Extract the (X, Y) coordinate from the center of the cell holding the provided text.  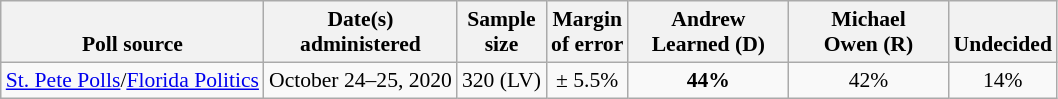
320 (LV) (502, 80)
14% (1003, 80)
AndrewLearned (D) (708, 32)
± 5.5% (587, 80)
44% (708, 80)
42% (868, 80)
Date(s)administered (360, 32)
Samplesize (502, 32)
October 24–25, 2020 (360, 80)
MichaelOwen (R) (868, 32)
Marginof error (587, 32)
Undecided (1003, 32)
St. Pete Polls/Florida Politics (132, 80)
Poll source (132, 32)
